Find where the given text appears and provide that cell's center as (x, y) coordinate. 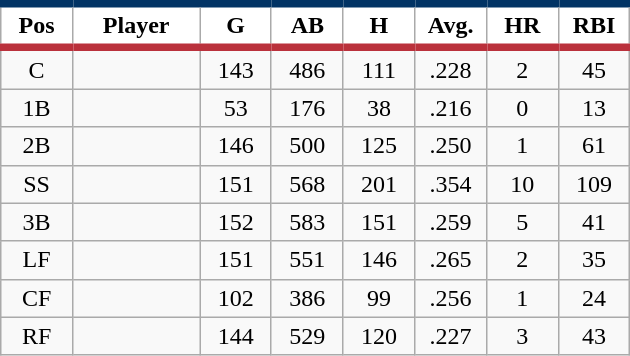
H (379, 26)
125 (379, 146)
5 (522, 222)
43 (594, 336)
SS (37, 184)
24 (594, 298)
Pos (37, 26)
486 (307, 68)
53 (236, 108)
102 (236, 298)
45 (594, 68)
C (37, 68)
.265 (451, 260)
.228 (451, 68)
500 (307, 146)
529 (307, 336)
38 (379, 108)
CF (37, 298)
.256 (451, 298)
35 (594, 260)
568 (307, 184)
LF (37, 260)
10 (522, 184)
RF (37, 336)
583 (307, 222)
.354 (451, 184)
Player (136, 26)
.216 (451, 108)
Avg. (451, 26)
13 (594, 108)
RBI (594, 26)
152 (236, 222)
176 (307, 108)
201 (379, 184)
99 (379, 298)
.227 (451, 336)
G (236, 26)
HR (522, 26)
120 (379, 336)
111 (379, 68)
41 (594, 222)
551 (307, 260)
3 (522, 336)
1B (37, 108)
3B (37, 222)
144 (236, 336)
109 (594, 184)
.250 (451, 146)
386 (307, 298)
2B (37, 146)
AB (307, 26)
61 (594, 146)
0 (522, 108)
143 (236, 68)
.259 (451, 222)
